Detect which cell encompasses the target text, then output its [X, Y] center coordinate. 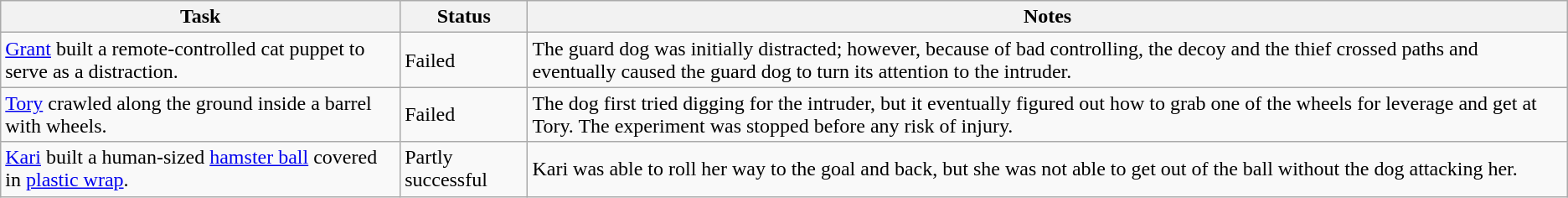
Status [464, 17]
Kari was able to roll her way to the goal and back, but she was not able to get out of the ball without the dog attacking her. [1047, 169]
Grant built a remote-controlled cat puppet to serve as a distraction. [201, 60]
Partly successful [464, 169]
Task [201, 17]
Notes [1047, 17]
Tory crawled along the ground inside a barrel with wheels. [201, 114]
Kari built a human-sized hamster ball covered in plastic wrap. [201, 169]
